Output the [X, Y] coordinate of the center of the cell containing the given text.  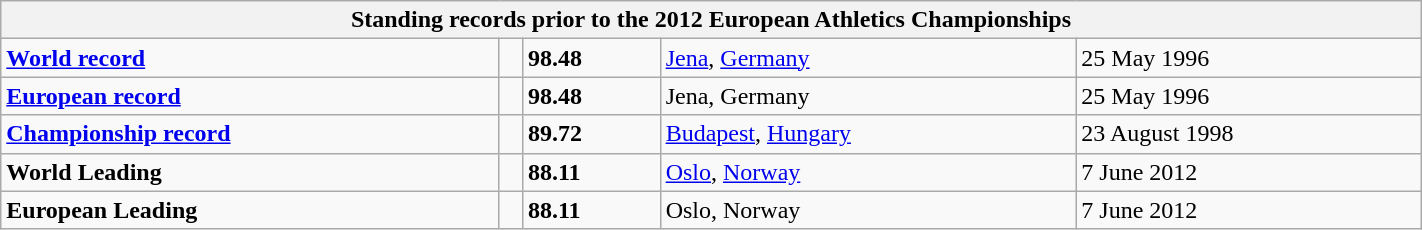
Championship record [250, 134]
World record [250, 58]
European record [250, 96]
23 August 1998 [1248, 134]
89.72 [591, 134]
European Leading [250, 210]
Standing records prior to the 2012 European Athletics Championships [711, 20]
World Leading [250, 172]
Budapest, Hungary [868, 134]
